Identify which cell holds the provided text, then report its [X, Y] central coordinate. 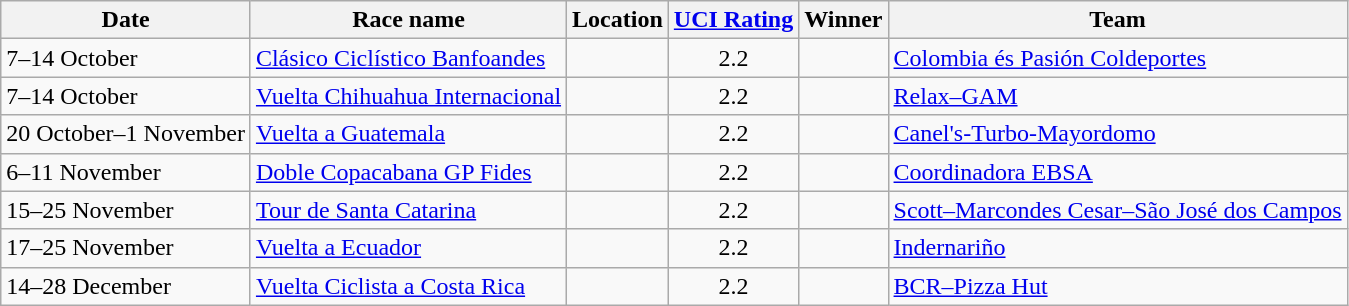
UCI Rating [733, 20]
Team [1118, 20]
Indernariño [1118, 248]
Clásico Ciclístico Banfoandes [408, 58]
Date [126, 20]
Tour de Santa Catarina [408, 210]
Colombia és Pasión Coldeportes [1118, 58]
Race name [408, 20]
Location [618, 20]
Vuelta Chihuahua Internacional [408, 96]
Vuelta a Ecuador [408, 248]
17–25 November [126, 248]
Relax–GAM [1118, 96]
6–11 November [126, 172]
20 October–1 November [126, 134]
Canel's-Turbo-Mayordomo [1118, 134]
Vuelta a Guatemala [408, 134]
14–28 December [126, 286]
Doble Copacabana GP Fides [408, 172]
Coordinadora EBSA [1118, 172]
BCR–Pizza Hut [1118, 286]
Winner [844, 20]
15–25 November [126, 210]
Scott–Marcondes Cesar–São José dos Campos [1118, 210]
Vuelta Ciclista a Costa Rica [408, 286]
